For the text-containing cell, return its midpoint in [X, Y] coordinate format. 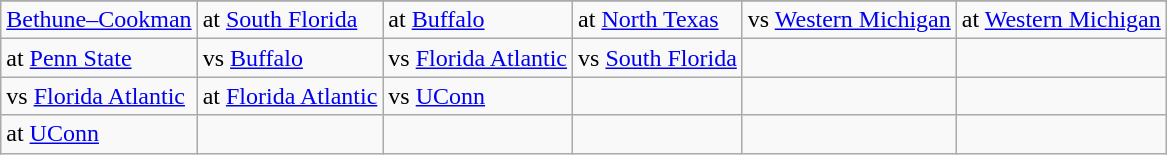
vs Western Michigan [849, 20]
vs Buffalo [290, 58]
at North Texas [658, 20]
at Penn State [99, 58]
at Buffalo [478, 20]
at Florida Atlantic [290, 96]
Bethune–Cookman [99, 20]
vs UConn [478, 96]
at UConn [99, 134]
vs South Florida [658, 58]
at Western Michigan [1061, 20]
at South Florida [290, 20]
